Output the (x, y) coordinate of the center of the cell containing the given text.  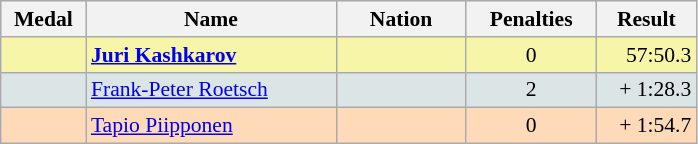
Nation (401, 19)
Name (211, 19)
+ 1:54.7 (646, 126)
Medal (44, 19)
+ 1:28.3 (646, 90)
Tapio Piipponen (211, 126)
Juri Kashkarov (211, 55)
Frank-Peter Roetsch (211, 90)
2 (531, 90)
Result (646, 19)
Penalties (531, 19)
57:50.3 (646, 55)
